Find where the given text appears and provide that cell's center as [X, Y] coordinate. 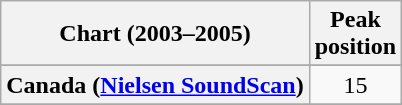
15 [355, 85]
Canada (Nielsen SoundScan) [155, 85]
Peakposition [355, 34]
Chart (2003–2005) [155, 34]
